Return the [x, y] coordinate for the center point of the cell that contains the specified text.  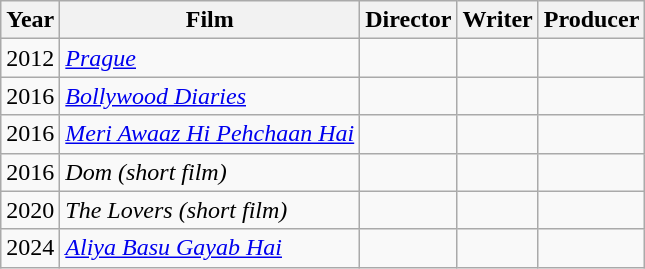
Film [210, 20]
2012 [30, 58]
Bollywood Diaries [210, 96]
Producer [592, 20]
2024 [30, 248]
Meri Awaaz Hi Pehchaan Hai [210, 134]
The Lovers (short film) [210, 210]
Year [30, 20]
2020 [30, 210]
Aliya Basu Gayab Hai [210, 248]
Dom (short film) [210, 172]
Director [408, 20]
Prague [210, 58]
Writer [498, 20]
